Capture the cell that displays the provided text and extract its [x, y] central coordinate. 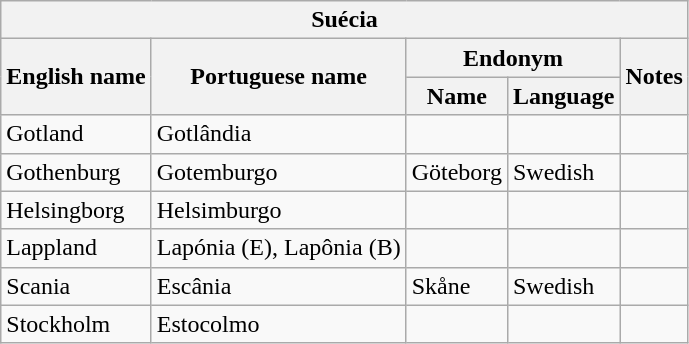
Suécia [345, 20]
Name [456, 96]
Scania [76, 286]
Gothenburg [76, 172]
Portuguese name [278, 77]
Gotland [76, 134]
Stockholm [76, 324]
Escânia [278, 286]
Endonym [513, 58]
Skåne [456, 286]
English name [76, 77]
Estocolmo [278, 324]
Gotlândia [278, 134]
Gotemburgo [278, 172]
Helsimburgo [278, 210]
Lapónia (E), Lapônia (B) [278, 248]
Notes [654, 77]
Göteborg [456, 172]
Helsingborg [76, 210]
Language [563, 96]
Lappland [76, 248]
